Identify which cell holds the provided text, then report its (X, Y) central coordinate. 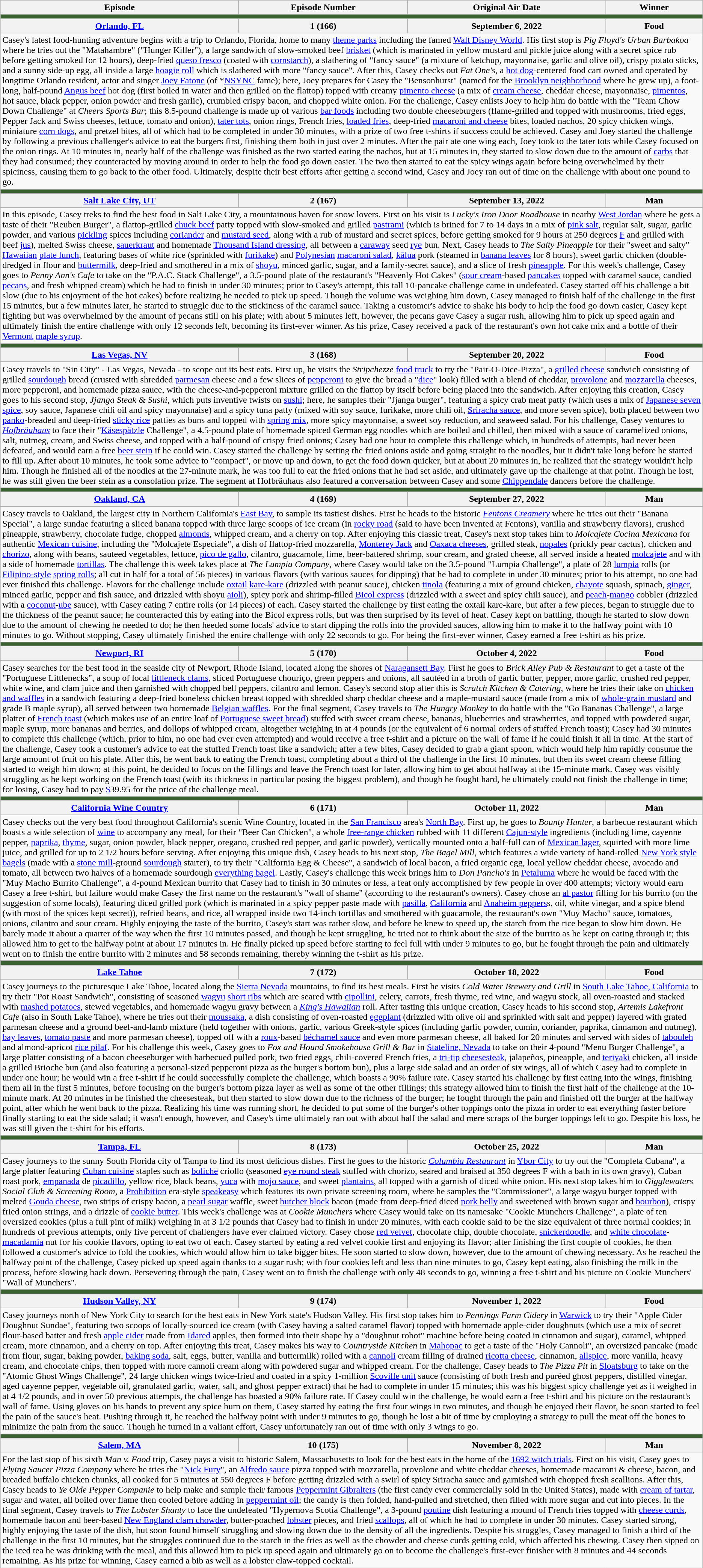
4 (169) (323, 499)
9 (174) (323, 1301)
September 6, 2022 (507, 26)
Original Air Date (507, 8)
Salem, MA (119, 1445)
2 (167) (323, 200)
10 (175) (323, 1445)
Las Vegas, NV (119, 355)
7 (172) (323, 972)
Winner (654, 8)
Oakland, CA (119, 499)
Salt Lake City, UT (119, 200)
Newport, RI (119, 653)
California Wine Country (119, 808)
November 8, 2022 (507, 1445)
October 18, 2022 (507, 972)
6 (171) (323, 808)
Tampa, FL (119, 1147)
October 4, 2022 (507, 653)
September 13, 2022 (507, 200)
November 1, 2022 (507, 1301)
3 (168) (323, 355)
1 (166) (323, 26)
Hudson Valley, NY (119, 1301)
October 11, 2022 (507, 808)
8 (173) (323, 1147)
October 25, 2022 (507, 1147)
September 27, 2022 (507, 499)
September 20, 2022 (507, 355)
5 (170) (323, 653)
Episode (119, 8)
Lake Tahoe (119, 972)
Orlando, FL (119, 26)
Episode Number (323, 8)
